Return the [X, Y] coordinate for the center point of the cell that contains the specified text.  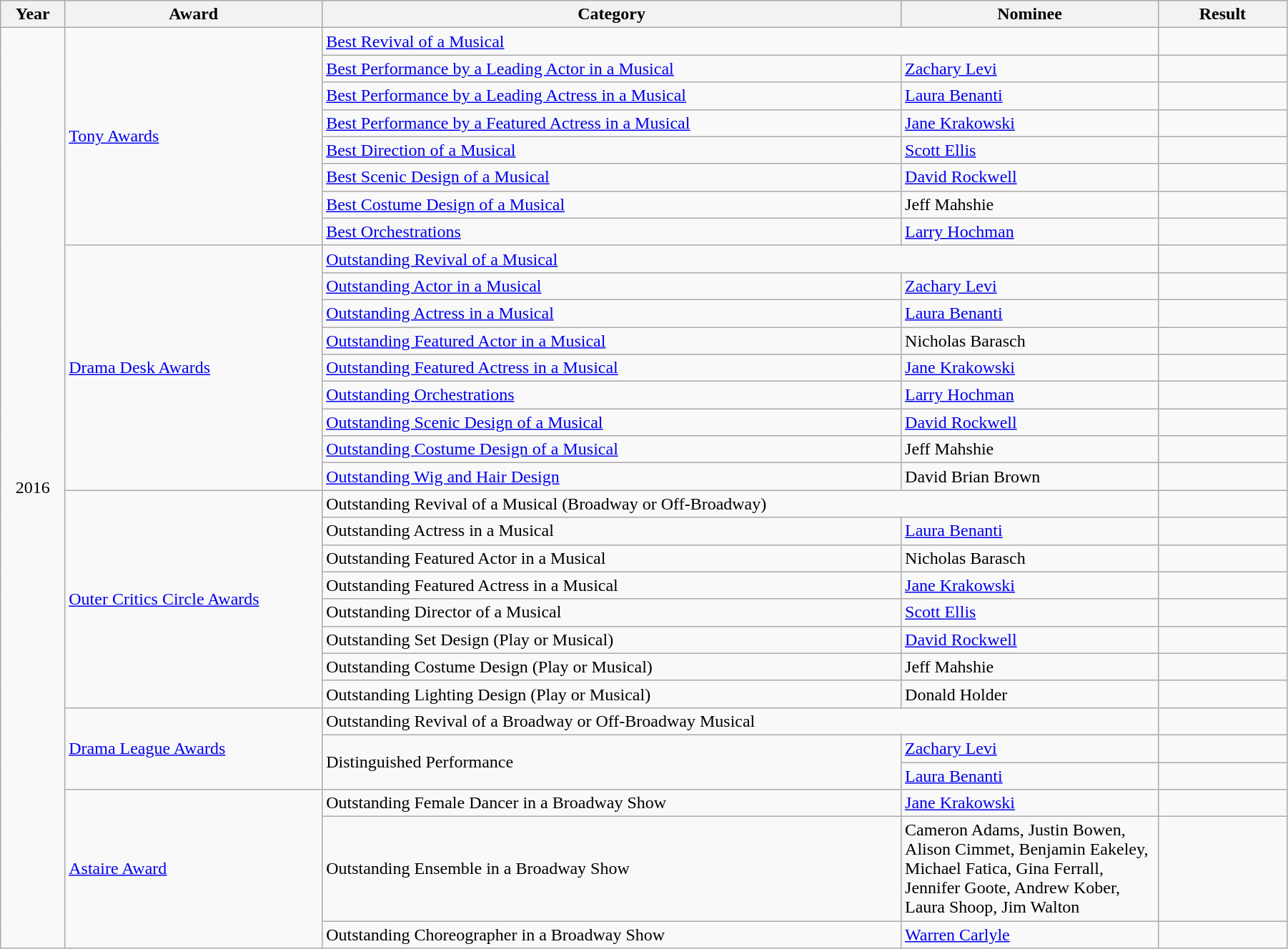
Drama League Awards [194, 748]
Outstanding Revival of a Musical [740, 259]
Outstanding Lighting Design (Play or Musical) [612, 694]
Best Revival of a Musical [740, 41]
Drama Desk Awards [194, 367]
Best Performance by a Featured Actress in a Musical [612, 123]
Outstanding Wig and Hair Design [612, 477]
Outstanding Costume Design of a Musical [612, 449]
Outstanding Revival of a Musical (Broadway or Off-Broadway) [740, 504]
Astaire Award [194, 869]
Best Performance by a Leading Actress in a Musical [612, 96]
Tony Awards [194, 136]
Cameron Adams, Justin Bowen, Alison Cimmet, Benjamin Eakeley, Michael Fatica, Gina Ferrall, Jennifer Goote, Andrew Kober, Laura Shoop, Jim Walton [1030, 869]
Donald Holder [1030, 694]
Outstanding Costume Design (Play or Musical) [612, 667]
Best Direction of a Musical [612, 150]
Category [612, 14]
Outstanding Scenic Design of a Musical [612, 422]
Year [33, 14]
Award [194, 14]
Outstanding Female Dancer in a Broadway Show [612, 803]
2016 [33, 488]
Best Costume Design of a Musical [612, 204]
Outstanding Orchestrations [612, 395]
Outstanding Actor in a Musical [612, 286]
David Brian Brown [1030, 477]
Nominee [1030, 14]
Best Orchestrations [612, 232]
Warren Carlyle [1030, 935]
Outstanding Ensemble in a Broadway Show [612, 869]
Outstanding Revival of a Broadway or Off-Broadway Musical [740, 721]
Outstanding Choreographer in a Broadway Show [612, 935]
Outstanding Set Design (Play or Musical) [612, 640]
Best Scenic Design of a Musical [612, 177]
Best Performance by a Leading Actor in a Musical [612, 69]
Result [1222, 14]
Outstanding Director of a Musical [612, 612]
Outer Critics Circle Awards [194, 599]
Distinguished Performance [612, 762]
